Scan for the cell matching the given text and deliver its (X, Y) coordinate at center. 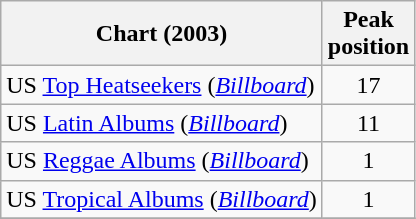
11 (368, 123)
US Reggae Albums (Billboard) (162, 161)
17 (368, 85)
Peakposition (368, 34)
US Tropical Albums (Billboard) (162, 199)
Chart (2003) (162, 34)
US Top Heatseekers (Billboard) (162, 85)
US Latin Albums (Billboard) (162, 123)
